Provide the [X, Y] coordinate of the cell's center where the given text is located.  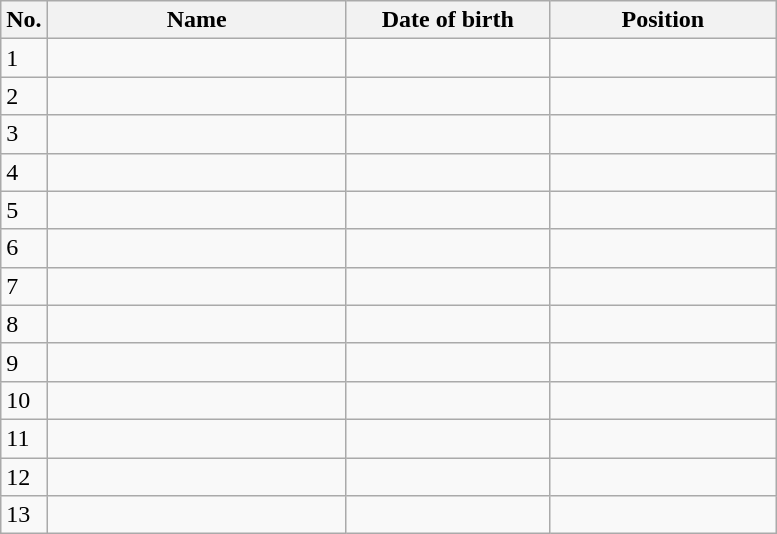
3 [24, 134]
10 [24, 400]
2 [24, 96]
7 [24, 286]
1 [24, 58]
12 [24, 477]
Date of birth [448, 20]
No. [24, 20]
9 [24, 362]
13 [24, 515]
8 [24, 324]
4 [24, 172]
Position [662, 20]
5 [24, 210]
11 [24, 438]
6 [24, 248]
Name [196, 20]
